Return the (X, Y) coordinate for the center point of the cell that contains the specified text.  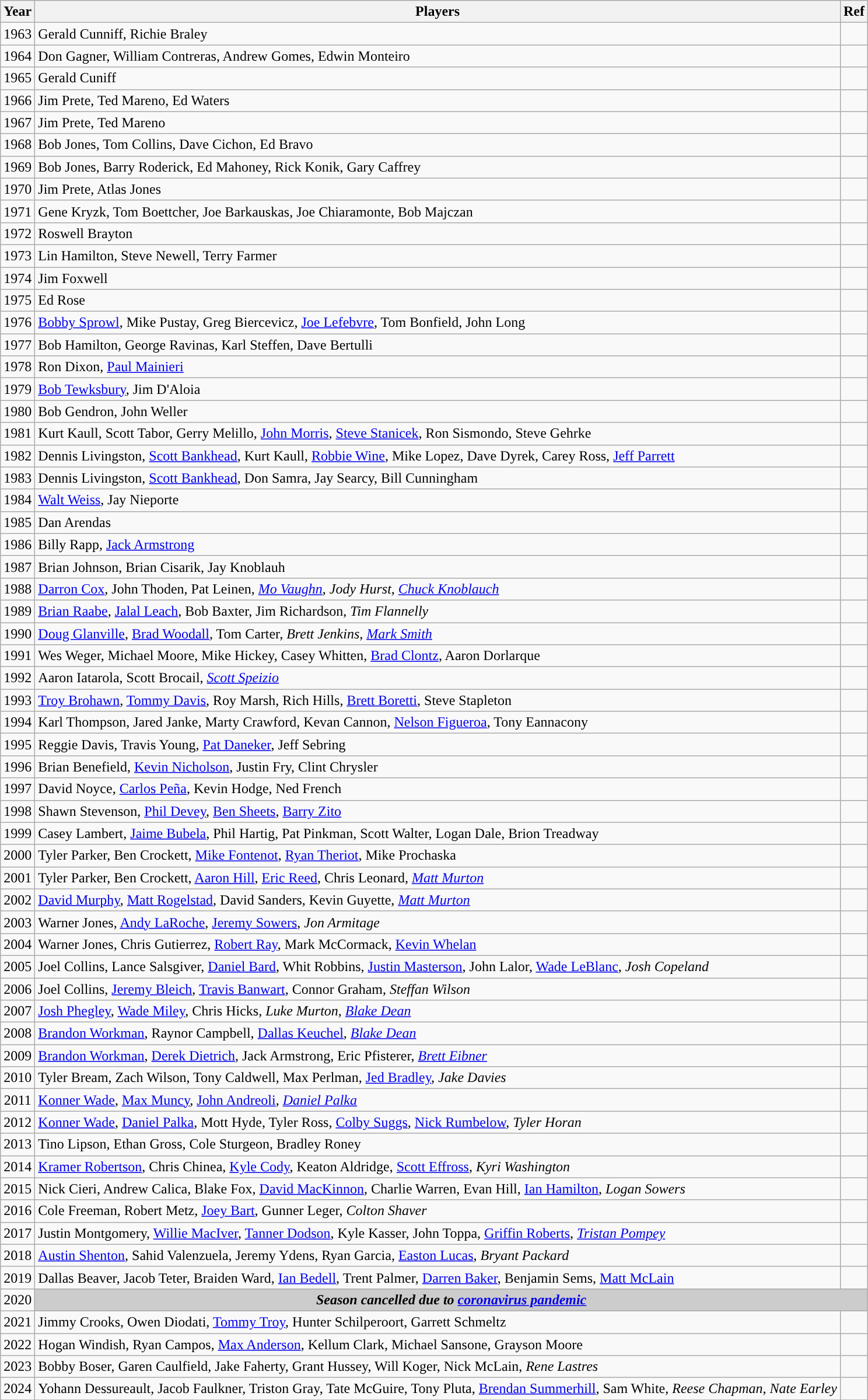
Brian Raabe, Jalal Leach, Bob Baxter, Jim Richardson, Tim Flannelly (437, 611)
2003 (17, 922)
Justin Montgomery, Willie MacIver, Tanner Dodson, Kyle Kasser, John Toppa, Griffin Roberts, Tristan Pompey (437, 1233)
Don Gagner, William Contreras, Andrew Gomes, Edwin Monteiro (437, 56)
Yohann Dessureault, Jacob Faulkner, Triston Gray, Tate McGuire, Tony Pluta, Brendan Summerhill, Sam White, Reese Chapman, Nate Earley (437, 1389)
2002 (17, 900)
2015 (17, 1189)
Brian Benefield, Kevin Nicholson, Justin Fry, Clint Chrysler (437, 767)
Josh Phegley, Wade Miley, Chris Hicks, Luke Murton, Blake Dean (437, 1011)
2000 (17, 856)
Gerald Cunniff, Richie Braley (437, 34)
1964 (17, 56)
2016 (17, 1211)
1999 (17, 833)
1978 (17, 367)
1972 (17, 233)
Ref (854, 12)
1979 (17, 389)
Lin Hamilton, Steve Newell, Terry Farmer (437, 256)
1990 (17, 633)
2006 (17, 989)
2004 (17, 944)
1985 (17, 522)
1973 (17, 256)
Casey Lambert, Jaime Bubela, Phil Hartig, Pat Pinkman, Scott Walter, Logan Dale, Brion Treadway (437, 833)
2001 (17, 878)
Jim Prete, Ted Mareno, Ed Waters (437, 100)
1987 (17, 567)
1965 (17, 78)
1968 (17, 145)
Warner Jones, Andy LaRoche, Jeremy Sowers, Jon Armitage (437, 922)
Jim Foxwell (437, 278)
Bob Hamilton, George Ravinas, Karl Steffen, Dave Bertulli (437, 345)
Warner Jones, Chris Gutierrez, Robert Ray, Mark McCormack, Kevin Whelan (437, 944)
2021 (17, 1322)
Wes Weger, Michael Moore, Mike Hickey, Casey Whitten, Brad Clontz, Aaron Dorlarque (437, 656)
Walt Weiss, Jay Nieporte (437, 500)
Nick Cieri, Andrew Calica, Blake Fox, David MacKinnon, Charlie Warren, Evan Hill, Ian Hamilton, Logan Sowers (437, 1189)
Year (17, 12)
Joel Collins, Jeremy Bleich, Travis Banwart, Connor Graham, Steffan Wilson (437, 989)
1998 (17, 811)
Bob Gendron, John Weller (437, 411)
1982 (17, 456)
2005 (17, 966)
Bob Jones, Tom Collins, Dave Cichon, Ed Bravo (437, 145)
1986 (17, 544)
Cole Freeman, Robert Metz, Joey Bart, Gunner Leger, Colton Shaver (437, 1211)
Jim Prete, Ted Mareno (437, 123)
1975 (17, 301)
Brian Johnson, Brian Cisarik, Jay Knoblauh (437, 567)
Karl Thompson, Jared Janke, Marty Crawford, Kevan Cannon, Nelson Figueroa, Tony Eannacony (437, 722)
Roswell Brayton (437, 233)
1977 (17, 345)
David Murphy, Matt Rogelstad, David Sanders, Kevin Guyette, Matt Murton (437, 900)
Bobby Sprowl, Mike Pustay, Greg Biercevicz, Joe Lefebvre, Tom Bonfield, John Long (437, 323)
2020 (17, 1300)
Joel Collins, Lance Salsgiver, Daniel Bard, Whit Robbins, Justin Masterson, John Lalor, Wade LeBlanc, Josh Copeland (437, 966)
Dan Arendas (437, 522)
1966 (17, 100)
1989 (17, 611)
Troy Brohawn, Tommy Davis, Roy Marsh, Rich Hills, Brett Boretti, Steve Stapleton (437, 700)
1991 (17, 656)
Tyler Parker, Ben Crockett, Mike Fontenot, Ryan Theriot, Mike Prochaska (437, 856)
Shawn Stevenson, Phil Devey, Ben Sheets, Barry Zito (437, 811)
Austin Shenton, Sahid Valenzuela, Jeremy Ydens, Ryan Garcia, Easton Lucas, Bryant Packard (437, 1255)
2019 (17, 1277)
Bobby Boser, Garen Caulfield, Jake Faherty, Grant Hussey, Will Koger, Nick McLain, Rene Lastres (437, 1367)
Brandon Workman, Derek Dietrich, Jack Armstrong, Eric Pfisterer, Brett Eibner (437, 1056)
Konner Wade, Max Muncy, John Andreoli, Daniel Palka (437, 1100)
Billy Rapp, Jack Armstrong (437, 544)
Ed Rose (437, 301)
2023 (17, 1367)
2007 (17, 1011)
1981 (17, 434)
1971 (17, 211)
Bob Jones, Barry Roderick, Ed Mahoney, Rick Konik, Gary Caffrey (437, 167)
1963 (17, 34)
1984 (17, 500)
Kramer Robertson, Chris Chinea, Kyle Cody, Keaton Aldridge, Scott Effross, Kyri Washington (437, 1167)
Jimmy Crooks, Owen Diodati, Tommy Troy, Hunter Schilperoort, Garrett Schmeltz (437, 1322)
1995 (17, 745)
Brandon Workman, Raynor Campbell, Dallas Keuchel, Blake Dean (437, 1034)
Dennis Livingston, Scott Bankhead, Kurt Kaull, Robbie Wine, Mike Lopez, Dave Dyrek, Carey Ross, Jeff Parrett (437, 456)
1967 (17, 123)
1974 (17, 278)
2024 (17, 1389)
1993 (17, 700)
2011 (17, 1100)
Gerald Cuniff (437, 78)
Jim Prete, Atlas Jones (437, 189)
Tino Lipson, Ethan Gross, Cole Sturgeon, Bradley Roney (437, 1144)
1994 (17, 722)
1983 (17, 478)
Players (437, 12)
2018 (17, 1255)
2010 (17, 1078)
Ron Dixon, Paul Mainieri (437, 367)
2022 (17, 1344)
Gene Kryzk, Tom Boettcher, Joe Barkauskas, Joe Chiaramonte, Bob Majczan (437, 211)
1996 (17, 767)
2012 (17, 1122)
1976 (17, 323)
2014 (17, 1167)
Dennis Livingston, Scott Bankhead, Don Samra, Jay Searcy, Bill Cunningham (437, 478)
David Noyce, Carlos Peña, Kevin Hodge, Ned French (437, 789)
Dallas Beaver, Jacob Teter, Braiden Ward, Ian Bedell, Trent Palmer, Darren Baker, Benjamin Sems, Matt McLain (437, 1277)
Reggie Davis, Travis Young, Pat Daneker, Jeff Sebring (437, 745)
1970 (17, 189)
Aaron Iatarola, Scott Brocail, Scott Speizio (437, 678)
1988 (17, 589)
1980 (17, 411)
Season cancelled due to coronavirus pandemic (452, 1300)
2013 (17, 1144)
Hogan Windish, Ryan Campos, Max Anderson, Kellum Clark, Michael Sansone, Grayson Moore (437, 1344)
Darron Cox, John Thoden, Pat Leinen, Mo Vaughn, Jody Hurst, Chuck Knoblauch (437, 589)
Doug Glanville, Brad Woodall, Tom Carter, Brett Jenkins, Mark Smith (437, 633)
2009 (17, 1056)
Tyler Bream, Zach Wilson, Tony Caldwell, Max Perlman, Jed Bradley, Jake Davies (437, 1078)
1992 (17, 678)
2017 (17, 1233)
1969 (17, 167)
Bob Tewksbury, Jim D'Aloia (437, 389)
Tyler Parker, Ben Crockett, Aaron Hill, Eric Reed, Chris Leonard, Matt Murton (437, 878)
1997 (17, 789)
2008 (17, 1034)
Kurt Kaull, Scott Tabor, Gerry Melillo, John Morris, Steve Stanicek, Ron Sismondo, Steve Gehrke (437, 434)
Konner Wade, Daniel Palka, Mott Hyde, Tyler Ross, Colby Suggs, Nick Rumbelow, Tyler Horan (437, 1122)
